From the cell containing the given text, extract its center point as (X, Y) coordinate. 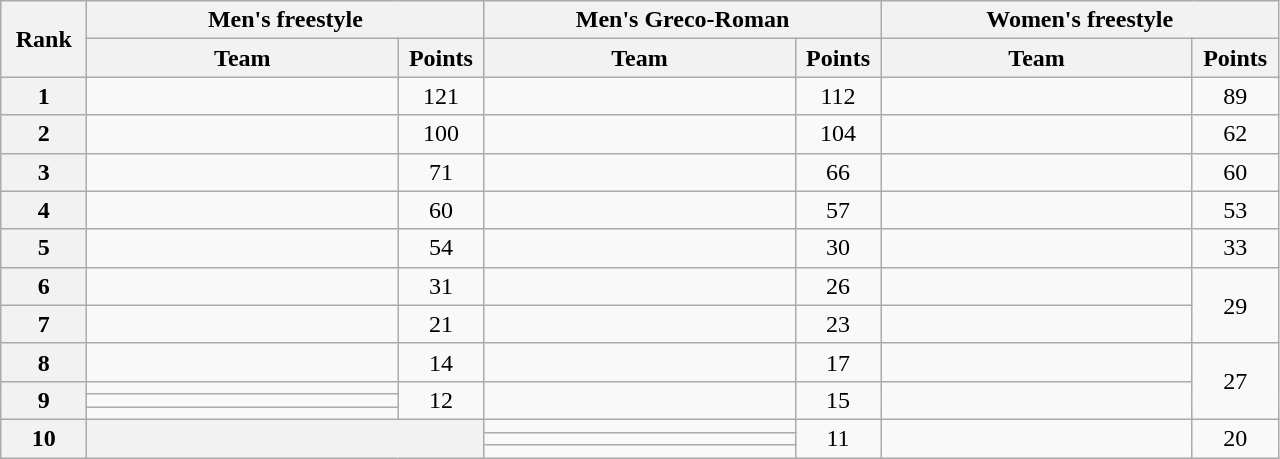
26 (838, 286)
89 (1235, 96)
71 (441, 172)
23 (838, 324)
10 (44, 438)
7 (44, 324)
29 (1235, 305)
100 (441, 134)
66 (838, 172)
6 (44, 286)
57 (838, 210)
121 (441, 96)
3 (44, 172)
20 (1235, 438)
Men's Greco-Roman (682, 20)
17 (838, 362)
27 (1235, 381)
14 (441, 362)
104 (838, 134)
Rank (44, 39)
4 (44, 210)
9 (44, 400)
8 (44, 362)
30 (838, 248)
Men's freestyle (286, 20)
62 (1235, 134)
31 (441, 286)
2 (44, 134)
21 (441, 324)
53 (1235, 210)
112 (838, 96)
12 (441, 400)
5 (44, 248)
54 (441, 248)
15 (838, 400)
33 (1235, 248)
11 (838, 438)
Women's freestyle (1080, 20)
1 (44, 96)
